Determine the [x, y] coordinate at the center of the cell enclosing the given text.  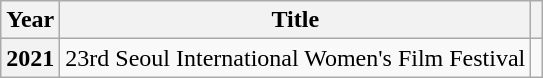
2021 [30, 58]
Title [296, 20]
23rd Seoul International Women's Film Festival [296, 58]
Year [30, 20]
